Return [X, Y] of the center of cell containing provided text 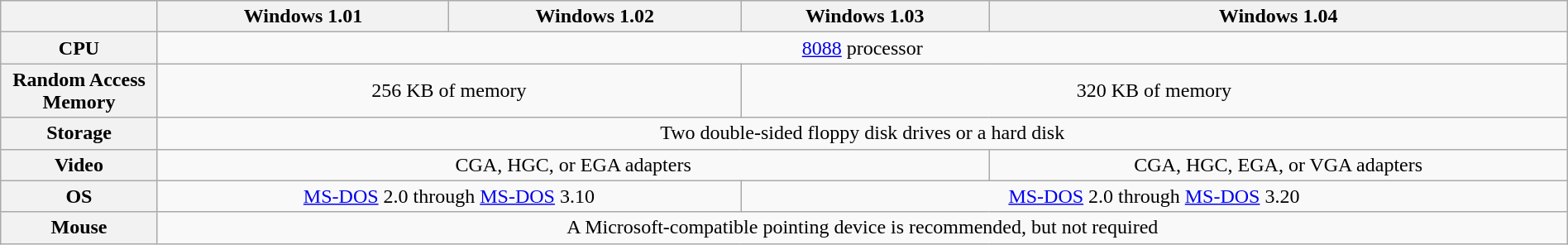
8088 processor [862, 48]
Two double-sided floppy disk drives or a hard disk [862, 133]
CGA, HGC, or EGA adapters [573, 165]
Windows 1.02 [595, 17]
320 KB of memory [1154, 91]
Mouse [79, 228]
256 KB of memory [448, 91]
Video [79, 165]
CGA, HGC, EGA, or VGA adapters [1279, 165]
OS [79, 196]
Random Access Memory [79, 91]
Windows 1.04 [1279, 17]
Windows 1.01 [303, 17]
CPU [79, 48]
Storage [79, 133]
A Microsoft-compatible pointing device is recommended, but not required [862, 228]
Windows 1.03 [865, 17]
MS-DOS 2.0 through MS-DOS 3.20 [1154, 196]
MS-DOS 2.0 through MS-DOS 3.10 [448, 196]
